From the cell containing the given text, extract its center point as [x, y] coordinate. 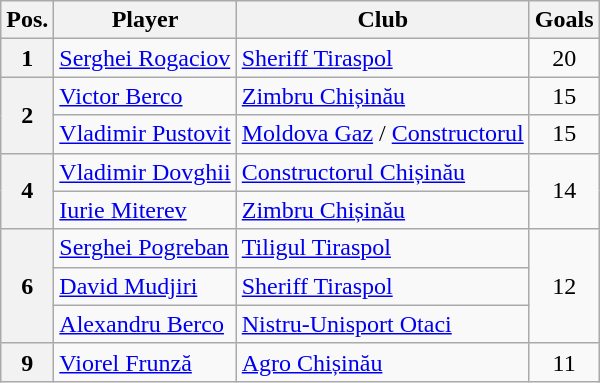
Serghei Rogaciov [145, 58]
20 [564, 58]
Iurie Miterev [145, 210]
2 [28, 115]
11 [564, 362]
Agro Chișinău [382, 362]
1 [28, 58]
6 [28, 286]
Moldova Gaz / Constructorul [382, 134]
12 [564, 286]
14 [564, 191]
Vladimir Dovghii [145, 172]
David Mudjiri [145, 286]
9 [28, 362]
Victor Berco [145, 96]
Vladimir Pustovit [145, 134]
Constructorul Chișinău [382, 172]
Alexandru Berco [145, 324]
Goals [564, 20]
Pos. [28, 20]
Serghei Pogreban [145, 248]
4 [28, 191]
Tiligul Tiraspol [382, 248]
Viorel Frunză [145, 362]
Player [145, 20]
Club [382, 20]
Nistru-Unisport Otaci [382, 324]
